Pinpoint the cell where the given text exists, returning its [X, Y] midpoint coordinate. 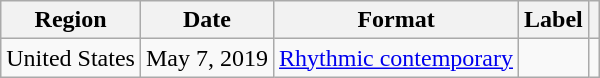
Format [396, 20]
Date [206, 20]
Label [554, 20]
Rhythmic contemporary [396, 58]
United States [71, 58]
Region [71, 20]
May 7, 2019 [206, 58]
